Return the [X, Y] coordinate for the center point of the cell that contains the specified text.  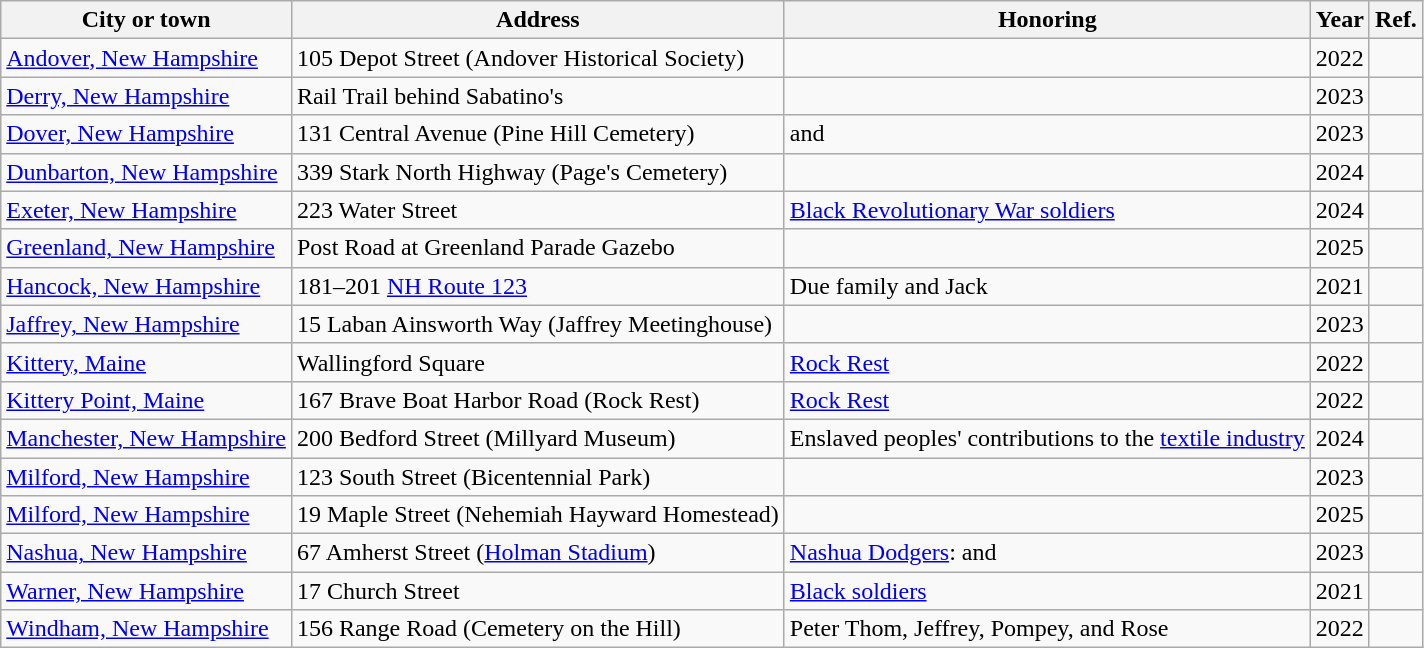
Greenland, New Hampshire [146, 248]
Hancock, New Hampshire [146, 286]
17 Church Street [538, 591]
Dover, New Hampshire [146, 134]
131 Central Avenue (Pine Hill Cemetery) [538, 134]
223 Water Street [538, 210]
Ref. [1396, 20]
Due family and Jack [1047, 286]
181–201 NH Route 123 [538, 286]
200 Bedford Street (Millyard Museum) [538, 438]
15 Laban Ainsworth Way (Jaffrey Meetinghouse) [538, 324]
Black soldiers [1047, 591]
Wallingford Square [538, 362]
Year [1340, 20]
123 South Street (Bicentennial Park) [538, 477]
Jaffrey, New Hampshire [146, 324]
Post Road at Greenland Parade Gazebo [538, 248]
Manchester, New Hampshire [146, 438]
67 Amherst Street (Holman Stadium) [538, 553]
19 Maple Street (Nehemiah Hayward Homestead) [538, 515]
Dunbarton, New Hampshire [146, 172]
Honoring [1047, 20]
Exeter, New Hampshire [146, 210]
Derry, New Hampshire [146, 96]
Black Revolutionary War soldiers [1047, 210]
Enslaved peoples' contributions to the textile industry [1047, 438]
167 Brave Boat Harbor Road (Rock Rest) [538, 400]
Warner, New Hampshire [146, 591]
Address [538, 20]
Nashua Dodgers: and [1047, 553]
City or town [146, 20]
156 Range Road (Cemetery on the Hill) [538, 629]
Peter Thom, Jeffrey, Pompey, and Rose [1047, 629]
and [1047, 134]
Kittery Point, Maine [146, 400]
Windham, New Hampshire [146, 629]
105 Depot Street (Andover Historical Society) [538, 58]
Kittery, Maine [146, 362]
339 Stark North Highway (Page's Cemetery) [538, 172]
Nashua, New Hampshire [146, 553]
Rail Trail behind Sabatino's [538, 96]
Andover, New Hampshire [146, 58]
